Determine the (X, Y) coordinate at the center of the cell enclosing the given text.  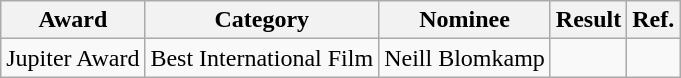
Nominee (465, 20)
Category (262, 20)
Award (73, 20)
Neill Blomkamp (465, 58)
Jupiter Award (73, 58)
Result (588, 20)
Best International Film (262, 58)
Ref. (654, 20)
